Find where the given text appears and provide that cell's center as (x, y) coordinate. 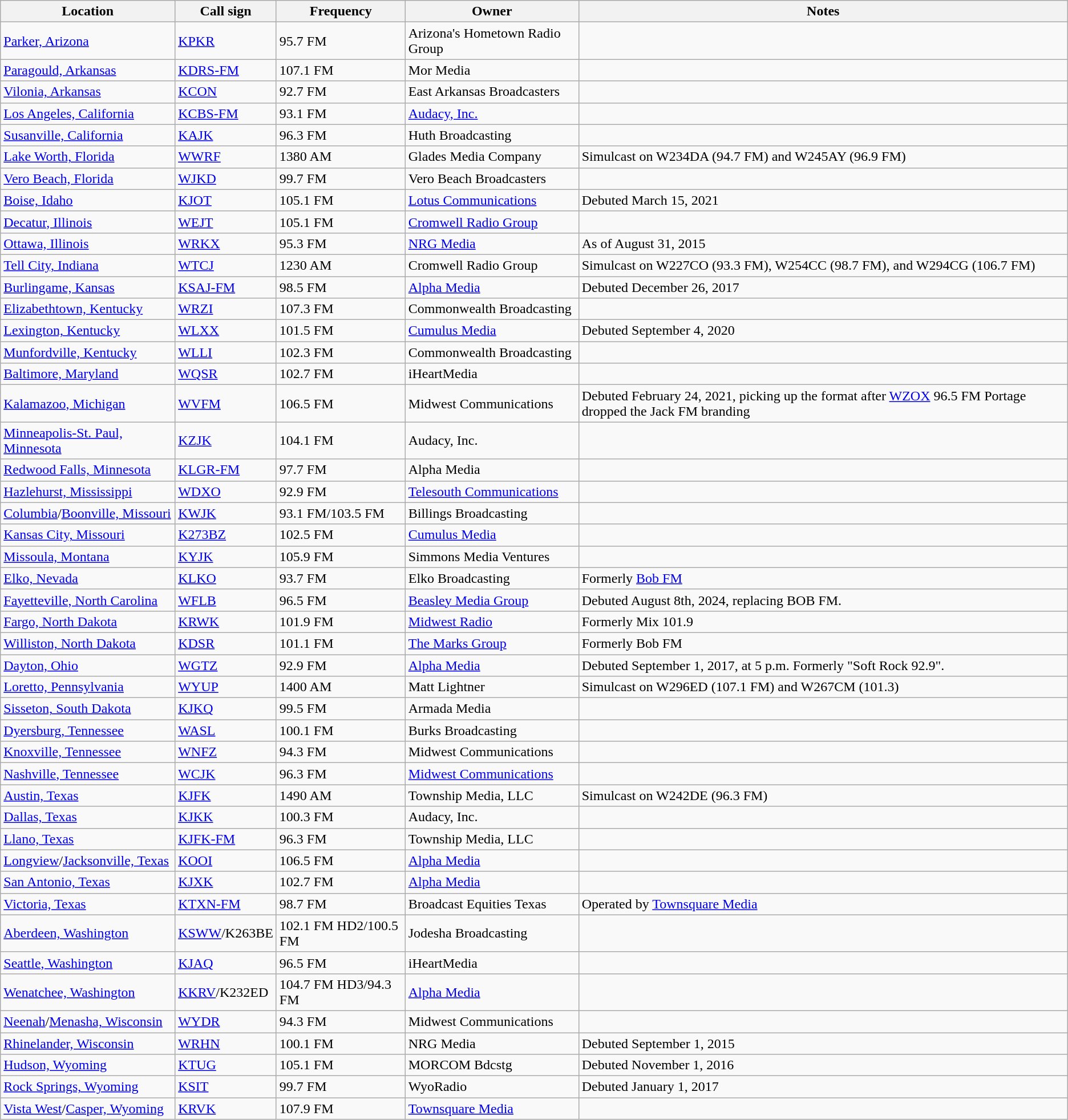
KJFK-FM (226, 839)
East Arkansas Broadcasters (492, 92)
101.5 FM (341, 331)
100.3 FM (341, 817)
Dayton, Ohio (88, 665)
KTXN-FM (226, 904)
Munfordville, Kentucky (88, 352)
Rhinelander, Wisconsin (88, 1043)
KDSR (226, 643)
93.1 FM (341, 113)
Burks Broadcasting (492, 731)
Fayetteville, North Carolina (88, 600)
Midwest Radio (492, 622)
102.3 FM (341, 352)
Redwood Falls, Minnesota (88, 470)
Llano, Texas (88, 839)
105.9 FM (341, 557)
KRWK (226, 622)
The Marks Group (492, 643)
Glades Media Company (492, 157)
KRVK (226, 1109)
KJKQ (226, 709)
Simulcast on W296ED (107.1 FM) and W267CM (101.3) (823, 687)
1230 AM (341, 265)
Seattle, Washington (88, 963)
Williston, North Dakota (88, 643)
Debuted March 15, 2021 (823, 200)
Debuted September 1, 2015 (823, 1043)
1380 AM (341, 157)
Telesouth Communications (492, 492)
Frequency (341, 11)
Elizabethtown, Kentucky (88, 309)
WRKX (226, 244)
KZJK (226, 440)
Debuted November 1, 2016 (823, 1065)
Mor Media (492, 70)
Neenah/Menasha, Wisconsin (88, 1021)
Burlingame, Kansas (88, 287)
As of August 31, 2015 (823, 244)
107.3 FM (341, 309)
WCJK (226, 774)
102.5 FM (341, 535)
WNFZ (226, 752)
Lake Worth, Florida (88, 157)
95.7 FM (341, 41)
WEJT (226, 222)
KJKK (226, 817)
KSAJ-FM (226, 287)
Townsquare Media (492, 1109)
San Antonio, Texas (88, 882)
Susanville, California (88, 135)
93.7 FM (341, 578)
Debuted February 24, 2021, picking up the format after WZOX 96.5 FM Portage dropped the Jack FM branding (823, 404)
Huth Broadcasting (492, 135)
Simulcast on W227CO (93.3 FM), W254CC (98.7 FM), and W294CG (106.7 FM) (823, 265)
WRHN (226, 1043)
Dyersburg, Tennessee (88, 731)
99.5 FM (341, 709)
95.3 FM (341, 244)
Debuted September 1, 2017, at 5 p.m. Formerly "Soft Rock 92.9". (823, 665)
Matt Lightner (492, 687)
Nashville, Tennessee (88, 774)
WyoRadio (492, 1087)
WGTZ (226, 665)
Baltimore, Maryland (88, 374)
KSIT (226, 1087)
KLKO (226, 578)
Call sign (226, 11)
WFLB (226, 600)
Sisseton, South Dakota (88, 709)
Armada Media (492, 709)
Dallas, Texas (88, 817)
MORCOM Bdcstg (492, 1065)
Owner (492, 11)
Beasley Media Group (492, 600)
KYJK (226, 557)
KJFK (226, 796)
WLLI (226, 352)
Victoria, Texas (88, 904)
Simulcast on W234DA (94.7 FM) and W245AY (96.9 FM) (823, 157)
WYDR (226, 1021)
101.1 FM (341, 643)
Vilonia, Arkansas (88, 92)
Rock Springs, Wyoming (88, 1087)
Broadcast Equities Texas (492, 904)
Hudson, Wyoming (88, 1065)
Los Angeles, California (88, 113)
WRZI (226, 309)
Debuted August 8th, 2024, replacing BOB FM. (823, 600)
Aberdeen, Washington (88, 933)
107.1 FM (341, 70)
KKRV/K232ED (226, 992)
Fargo, North Dakota (88, 622)
KSWW/K263BE (226, 933)
WVFM (226, 404)
WJKD (226, 178)
Arizona's Hometown Radio Group (492, 41)
Operated by Townsquare Media (823, 904)
WLXX (226, 331)
Vista West/Casper, Wyoming (88, 1109)
Missoula, Montana (88, 557)
1490 AM (341, 796)
KPKR (226, 41)
Debuted December 26, 2017 (823, 287)
Simmons Media Ventures (492, 557)
WTCJ (226, 265)
WWRF (226, 157)
Formerly Mix 101.9 (823, 622)
Debuted September 4, 2020 (823, 331)
Lexington, Kentucky (88, 331)
Kansas City, Missouri (88, 535)
107.9 FM (341, 1109)
Location (88, 11)
KOOI (226, 861)
KDRS-FM (226, 70)
92.7 FM (341, 92)
WASL (226, 731)
104.1 FM (341, 440)
KJAQ (226, 963)
WDXO (226, 492)
Elko, Nevada (88, 578)
Elko Broadcasting (492, 578)
Billings Broadcasting (492, 513)
Kalamazoo, Michigan (88, 404)
1400 AM (341, 687)
102.1 FM HD2/100.5 FM (341, 933)
Vero Beach, Florida (88, 178)
KJOT (226, 200)
101.9 FM (341, 622)
Paragould, Arkansas (88, 70)
KAJK (226, 135)
Notes (823, 11)
Boise, Idaho (88, 200)
Lotus Communications (492, 200)
93.1 FM/103.5 FM (341, 513)
WYUP (226, 687)
Loretto, Pennsylvania (88, 687)
Hazlehurst, Mississippi (88, 492)
KCBS-FM (226, 113)
KTUG (226, 1065)
Parker, Arizona (88, 41)
Tell City, Indiana (88, 265)
KJXK (226, 882)
Columbia/Boonville, Missouri (88, 513)
Longview/Jacksonville, Texas (88, 861)
Simulcast on W242DE (96.3 FM) (823, 796)
KLGR-FM (226, 470)
97.7 FM (341, 470)
Minneapolis-St. Paul, Minnesota (88, 440)
Wenatchee, Washington (88, 992)
WQSR (226, 374)
K273BZ (226, 535)
98.5 FM (341, 287)
Debuted January 1, 2017 (823, 1087)
104.7 FM HD3/94.3 FM (341, 992)
Jodesha Broadcasting (492, 933)
Knoxville, Tennessee (88, 752)
Ottawa, Illinois (88, 244)
KWJK (226, 513)
Austin, Texas (88, 796)
Decatur, Illinois (88, 222)
KCON (226, 92)
98.7 FM (341, 904)
Vero Beach Broadcasters (492, 178)
